Return [x, y] of the center of cell containing provided text 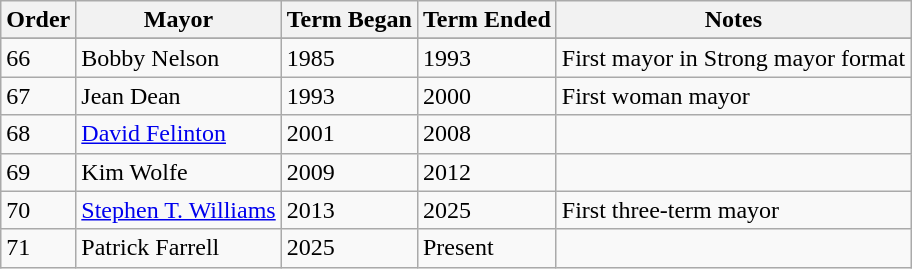
2012 [486, 172]
Stephen T. Williams [178, 210]
Term Began [349, 20]
71 [38, 248]
Notes [733, 20]
Order [38, 20]
Present [486, 248]
69 [38, 172]
68 [38, 134]
Jean Dean [178, 96]
66 [38, 58]
67 [38, 96]
Mayor [178, 20]
Kim Wolfe [178, 172]
Bobby Nelson [178, 58]
1985 [349, 58]
2000 [486, 96]
Term Ended [486, 20]
2001 [349, 134]
First mayor in Strong mayor format [733, 58]
2009 [349, 172]
Patrick Farrell [178, 248]
First woman mayor [733, 96]
David Felinton [178, 134]
2008 [486, 134]
2013 [349, 210]
First three-term mayor [733, 210]
70 [38, 210]
